Return the (X, Y) coordinate for the center point of the cell that contains the specified text.  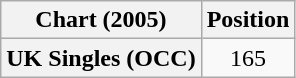
165 (248, 58)
Chart (2005) (101, 20)
Position (248, 20)
UK Singles (OCC) (101, 58)
